Determine the [x, y] coordinate at the center of the cell enclosing the given text.  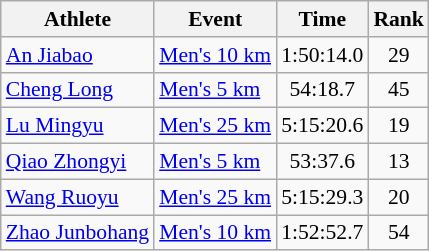
Rank [398, 19]
19 [398, 126]
Wang Ruoyu [78, 197]
Event [215, 19]
54 [398, 233]
1:52:52.7 [322, 233]
20 [398, 197]
53:37.6 [322, 162]
45 [398, 90]
Athlete [78, 19]
Lu Mingyu [78, 126]
54:18.7 [322, 90]
Cheng Long [78, 90]
Time [322, 19]
1:50:14.0 [322, 55]
29 [398, 55]
5:15:20.6 [322, 126]
Zhao Junbohang [78, 233]
An Jiabao [78, 55]
Qiao Zhongyi [78, 162]
13 [398, 162]
5:15:29.3 [322, 197]
